Find where the given text appears and provide that cell's center as [X, Y] coordinate. 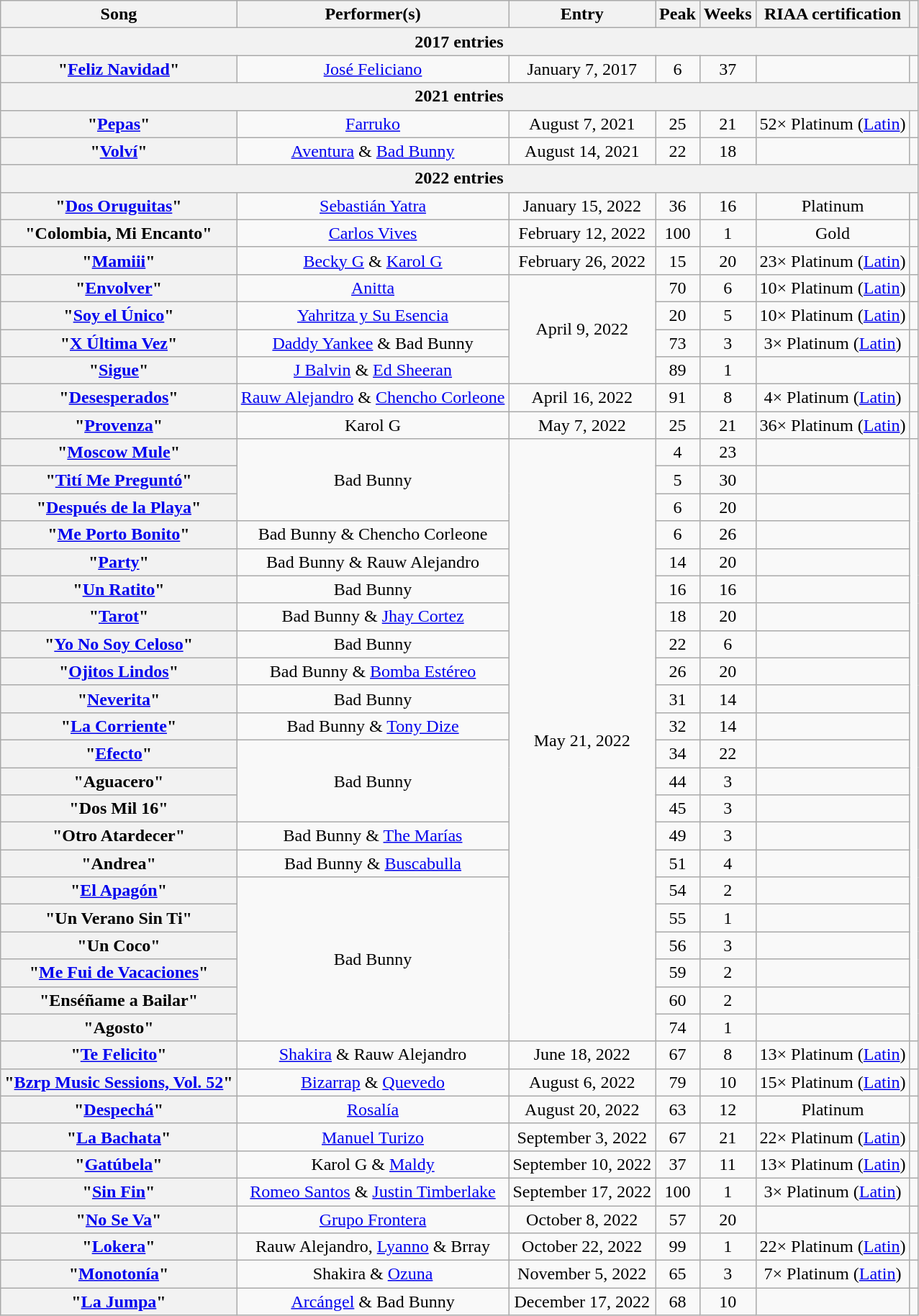
4× Platinum (Latin) [833, 398]
"La Corriente" [119, 726]
Rauw Alejandro & Chencho Corleone [373, 398]
Farruko [373, 124]
"Dos Oruguitas" [119, 206]
"Gatúbela" [119, 1164]
"Dos Mil 16" [119, 809]
February 12, 2022 [582, 233]
May 21, 2022 [582, 740]
January 7, 2017 [582, 69]
Anitta [373, 288]
"Andrea" [119, 863]
7× Platinum (Latin) [833, 1274]
November 5, 2022 [582, 1274]
"Mamiii" [119, 260]
October 8, 2022 [582, 1220]
Arcángel & Bad Bunny [373, 1302]
55 [678, 918]
23× Platinum (Latin) [833, 260]
54 [678, 891]
36 [678, 206]
59 [678, 973]
"Feliz Navidad" [119, 69]
"X Última Vez" [119, 343]
Daddy Yankee & Bad Bunny [373, 343]
"Despechá" [119, 1109]
2021 entries [459, 96]
Becky G & Karol G [373, 260]
Performer(s) [373, 14]
"Enséñame a Bailar" [119, 1000]
June 18, 2022 [582, 1055]
Rauw Alejandro, Lyanno & Brray [373, 1247]
August 6, 2022 [582, 1082]
"Te Felicito" [119, 1055]
"Me Fui de Vacaciones" [119, 973]
"Sigue" [119, 371]
September 3, 2022 [582, 1137]
"Lokera" [119, 1247]
"Efecto" [119, 753]
12 [728, 1109]
Bad Bunny & Rauw Alejandro [373, 562]
Bad Bunny & Chencho Corleone [373, 535]
Shakira & Ozuna [373, 1274]
Bad Bunny & Bomba Estéreo [373, 671]
"La Bachata" [119, 1137]
52× Platinum (Latin) [833, 124]
15 [678, 260]
15× Platinum (Latin) [833, 1082]
José Feliciano [373, 69]
Weeks [728, 14]
63 [678, 1109]
45 [678, 809]
Grupo Frontera [373, 1220]
"Un Coco" [119, 945]
Manuel Turizo [373, 1137]
December 17, 2022 [582, 1302]
68 [678, 1302]
"Un Verano Sin Ti" [119, 918]
April 16, 2022 [582, 398]
Entry [582, 14]
65 [678, 1274]
"Desesperados" [119, 398]
"Colombia, Mi Encanto" [119, 233]
2017 entries [459, 42]
11 [728, 1164]
Carlos Vives [373, 233]
34 [678, 753]
Bizarrap & Quevedo [373, 1082]
Song [119, 14]
"Party" [119, 562]
"Monotonía" [119, 1274]
September 10, 2022 [582, 1164]
99 [678, 1247]
36× Platinum (Latin) [833, 425]
April 9, 2022 [582, 329]
"No Se Va" [119, 1220]
"Me Porto Bonito" [119, 535]
Bad Bunny & Jhay Cortez [373, 617]
73 [678, 343]
January 15, 2022 [582, 206]
"Bzrp Music Sessions, Vol. 52" [119, 1082]
"Provenza" [119, 425]
Karol G [373, 425]
"Volví" [119, 151]
August 20, 2022 [582, 1109]
"Envolver" [119, 288]
32 [678, 726]
49 [678, 836]
Rosalía [373, 1109]
Peak [678, 14]
"Sin Fin" [119, 1192]
56 [678, 945]
"Un Ratito" [119, 589]
September 17, 2022 [582, 1192]
60 [678, 1000]
"Agosto" [119, 1027]
Sebastián Yatra [373, 206]
"Tití Me Preguntó" [119, 480]
91 [678, 398]
"El Apagón" [119, 891]
"Aguacero" [119, 781]
"Tarot" [119, 617]
30 [728, 480]
Bad Bunny & Tony Dize [373, 726]
May 7, 2022 [582, 425]
Shakira & Rauw Alejandro [373, 1055]
RIAA certification [833, 14]
Romeo Santos & Justin Timberlake [373, 1192]
Gold [833, 233]
"Yo No Soy Celoso" [119, 644]
23 [728, 453]
"Moscow Mule" [119, 453]
October 22, 2022 [582, 1247]
Bad Bunny & Buscabulla [373, 863]
"Soy el Único" [119, 315]
2022 entries [459, 178]
"Después de la Playa" [119, 507]
Aventura & Bad Bunny [373, 151]
J Balvin & Ed Sheeran [373, 371]
57 [678, 1220]
70 [678, 288]
August 14, 2021 [582, 151]
51 [678, 863]
89 [678, 371]
"Otro Atardecer" [119, 836]
Bad Bunny & The Marías [373, 836]
74 [678, 1027]
79 [678, 1082]
August 7, 2021 [582, 124]
February 26, 2022 [582, 260]
Yahritza y Su Esencia [373, 315]
"Ojitos Lindos" [119, 671]
"La Jumpa" [119, 1302]
Karol G & Maldy [373, 1164]
31 [678, 699]
44 [678, 781]
"Pepas" [119, 124]
"Neverita" [119, 699]
